Provide the [x, y] coordinate of the cell's center where the given text is located.  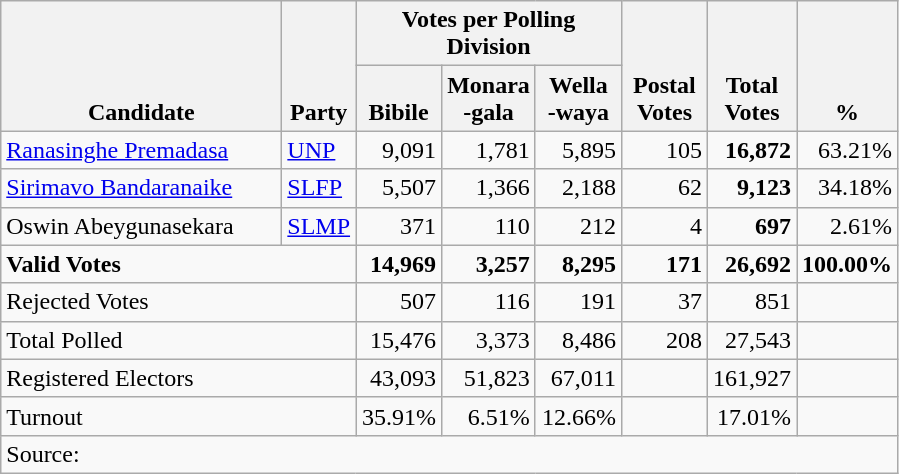
Rejected Votes [178, 302]
161,927 [752, 378]
9,123 [752, 188]
4 [664, 226]
Bibile [399, 98]
208 [664, 340]
15,476 [399, 340]
Party [319, 66]
67,011 [578, 378]
9,091 [399, 150]
110 [489, 226]
Wella-waya [578, 98]
Candidate [142, 66]
3,257 [489, 264]
14,969 [399, 264]
51,823 [489, 378]
Monara-gala [489, 98]
PostalVotes [664, 66]
Sirimavo Bandaranaike [142, 188]
8,295 [578, 264]
5,507 [399, 188]
Oswin Abeygunasekara [142, 226]
212 [578, 226]
697 [752, 226]
6.51% [489, 416]
851 [752, 302]
SLFP [319, 188]
UNP [319, 150]
26,692 [752, 264]
27,543 [752, 340]
8,486 [578, 340]
63.21% [848, 150]
62 [664, 188]
5,895 [578, 150]
35.91% [399, 416]
Turnout [178, 416]
100.00% [848, 264]
% [848, 66]
16,872 [752, 150]
2.61% [848, 226]
34.18% [848, 188]
43,093 [399, 378]
1,781 [489, 150]
191 [578, 302]
507 [399, 302]
Total Polled [178, 340]
116 [489, 302]
2,188 [578, 188]
1,366 [489, 188]
Source: [450, 454]
12.66% [578, 416]
Total Votes [752, 66]
371 [399, 226]
171 [664, 264]
SLMP [319, 226]
Registered Electors [178, 378]
3,373 [489, 340]
Valid Votes [178, 264]
105 [664, 150]
Votes per Polling Division [489, 34]
17.01% [752, 416]
Ranasinghe Premadasa [142, 150]
37 [664, 302]
